Find where the given text appears and provide that cell's center as [X, Y] coordinate. 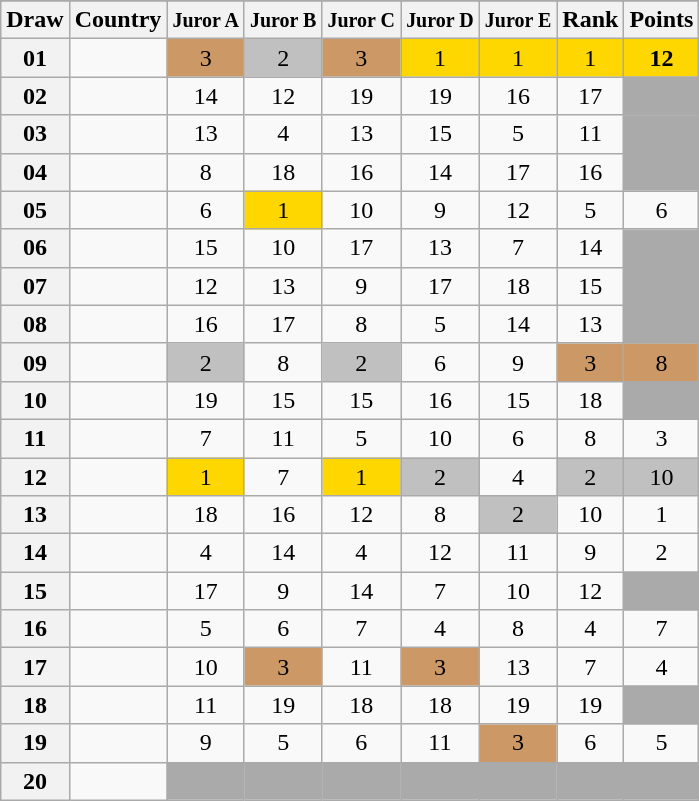
Draw [35, 20]
Juror D [440, 20]
Country [118, 20]
04 [35, 172]
Juror E [518, 20]
20 [35, 781]
03 [35, 134]
Juror B [283, 20]
01 [35, 58]
06 [35, 248]
Points [662, 20]
02 [35, 96]
09 [35, 362]
08 [35, 324]
Rank [590, 20]
05 [35, 210]
Juror A [206, 20]
Juror C [362, 20]
07 [35, 286]
